Return the (x, y) coordinate for the center point of the cell that contains the specified text.  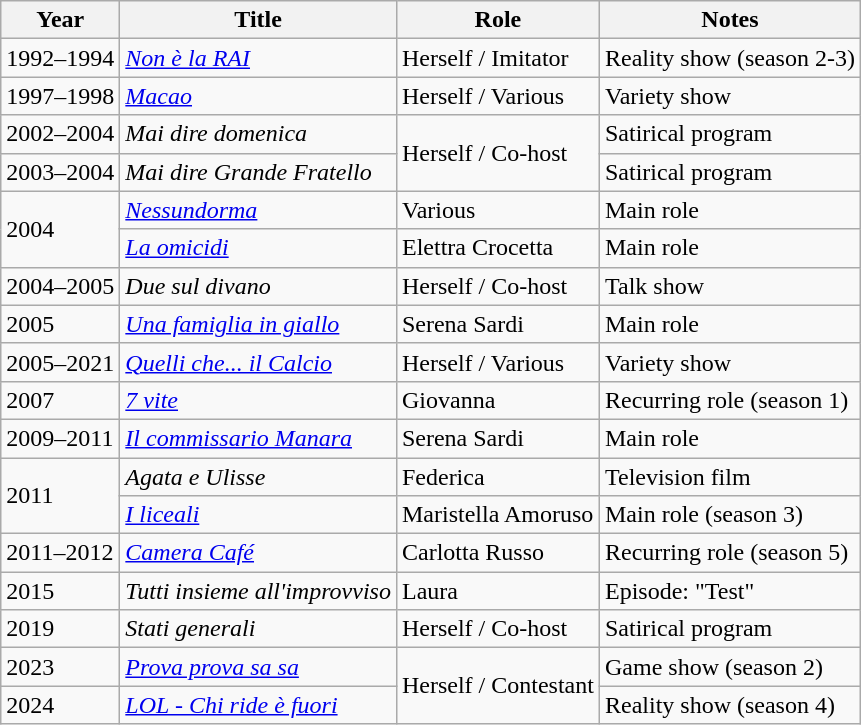
Giovanna (498, 400)
2002–2004 (60, 134)
Reality show (season 4) (730, 705)
2009–2011 (60, 438)
Il commissario Manara (258, 438)
Tutti insieme all'improvviso (258, 591)
Mai dire Grande Fratello (258, 172)
Maristella Amoruso (498, 515)
Stati generali (258, 629)
Game show (season 2) (730, 667)
2024 (60, 705)
Television film (730, 477)
2015 (60, 591)
Role (498, 20)
Macao (258, 96)
2023 (60, 667)
La omicidi (258, 248)
Herself / Contestant (498, 686)
Non è la RAI (258, 58)
2004–2005 (60, 286)
Mai dire domenica (258, 134)
Episode: "Test" (730, 591)
2011–2012 (60, 553)
Prova prova sa sa (258, 667)
Due sul divano (258, 286)
Nessundorma (258, 210)
Camera Café (258, 553)
Year (60, 20)
Notes (730, 20)
Quelli che... il Calcio (258, 362)
Various (498, 210)
Agata e Ulisse (258, 477)
2005 (60, 324)
Reality show (season 2-3) (730, 58)
2003–2004 (60, 172)
Title (258, 20)
Herself / Imitator (498, 58)
2011 (60, 496)
Elettra Crocetta (498, 248)
2007 (60, 400)
Main role (season 3) (730, 515)
I liceali (258, 515)
LOL - Chi ride è fuori (258, 705)
1997–1998 (60, 96)
1992–1994 (60, 58)
2019 (60, 629)
2005–2021 (60, 362)
7 vite (258, 400)
Recurring role (season 5) (730, 553)
Federica (498, 477)
Laura (498, 591)
Talk show (730, 286)
Recurring role (season 1) (730, 400)
Una famiglia in giallo (258, 324)
Carlotta Russo (498, 553)
2004 (60, 229)
